From the cell containing the given text, extract its center point as (X, Y) coordinate. 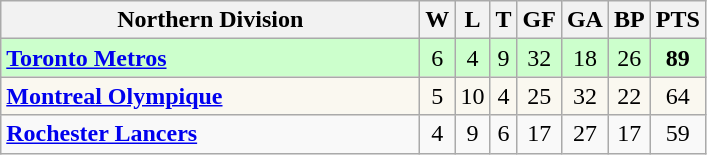
Northern Division (210, 20)
27 (584, 134)
59 (678, 134)
18 (584, 58)
Rochester Lancers (210, 134)
89 (678, 58)
L (472, 20)
5 (438, 96)
W (438, 20)
GA (584, 20)
26 (629, 58)
BP (629, 20)
Montreal Olympique (210, 96)
25 (539, 96)
T (504, 20)
GF (539, 20)
Toronto Metros (210, 58)
22 (629, 96)
10 (472, 96)
PTS (678, 20)
64 (678, 96)
